Determine the (x, y) coordinate at the center of the cell enclosing the given text.  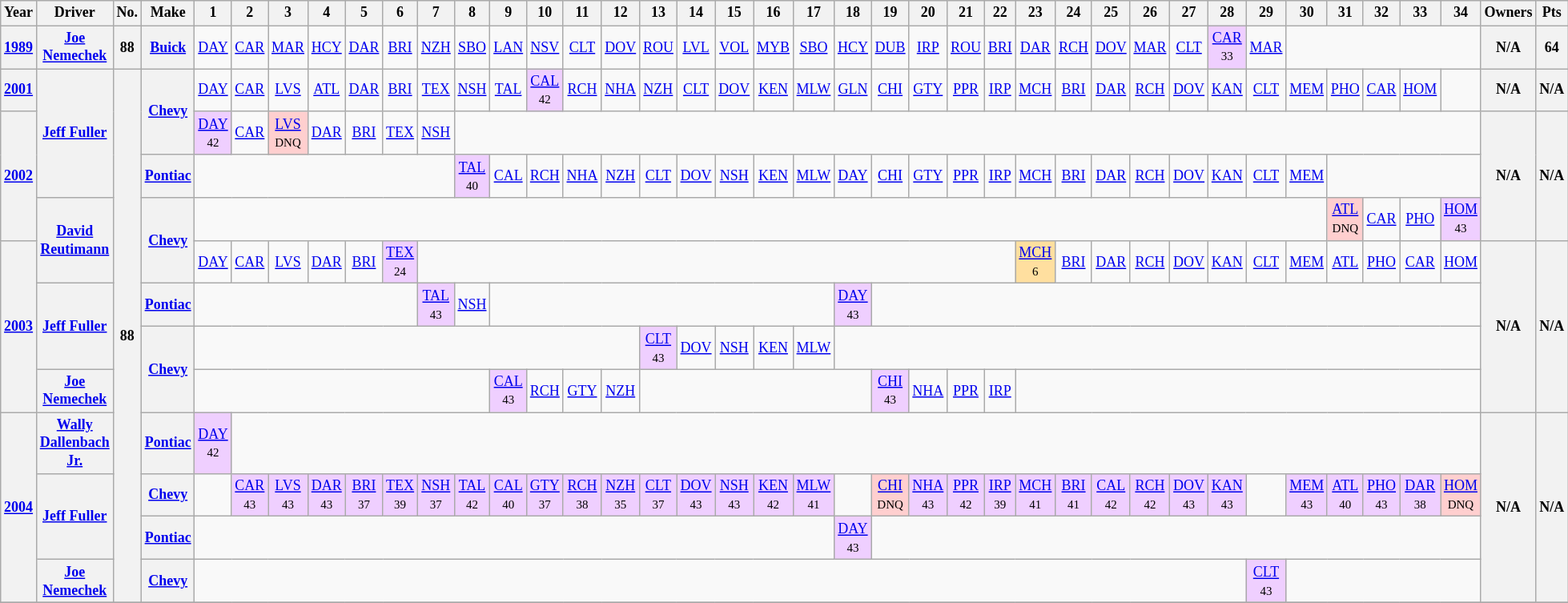
Owners (1509, 13)
KAN43 (1227, 495)
NSH43 (734, 495)
CAL40 (509, 495)
33 (1421, 13)
CAL (509, 176)
CLT37 (658, 495)
28 (1227, 13)
24 (1074, 13)
5 (364, 13)
20 (928, 13)
No. (127, 13)
NZH35 (621, 495)
CHI43 (891, 391)
TAL43 (436, 305)
TEX39 (400, 495)
LVL (696, 47)
CAL43 (509, 391)
MYB (774, 47)
22 (999, 13)
25 (1111, 13)
KEN42 (774, 495)
26 (1150, 13)
DAR43 (327, 495)
2004 (19, 508)
21 (966, 13)
64 (1552, 47)
2002 (19, 176)
GLN (854, 90)
HOM43 (1461, 219)
VOL (734, 47)
ATLDNQ (1345, 219)
MEM43 (1307, 495)
LVSDNQ (288, 133)
TAL42 (472, 495)
12 (621, 13)
11 (582, 13)
9 (509, 13)
6 (400, 13)
29 (1266, 13)
16 (774, 13)
GTY37 (545, 495)
PHO43 (1381, 495)
27 (1189, 13)
7 (436, 13)
BRI41 (1074, 495)
Pts (1552, 13)
2001 (19, 90)
CAR43 (250, 495)
8 (472, 13)
1989 (19, 47)
MCH6 (1035, 262)
30 (1307, 13)
ATL40 (1345, 495)
PPR42 (966, 495)
3 (288, 13)
MCH41 (1035, 495)
Driver (74, 13)
TAL (509, 90)
19 (891, 13)
1 (213, 13)
10 (545, 13)
David Reutimann (74, 240)
NSH37 (436, 495)
CHIDNQ (891, 495)
14 (696, 13)
Year (19, 13)
32 (1381, 13)
DUB (891, 47)
31 (1345, 13)
NHA43 (928, 495)
TEX24 (400, 262)
34 (1461, 13)
RCH38 (582, 495)
Make (168, 13)
DAR38 (1421, 495)
23 (1035, 13)
17 (814, 13)
HOMDNQ (1461, 495)
MLW41 (814, 495)
Wally Dallenbach Jr. (74, 443)
RCH42 (1150, 495)
2003 (19, 327)
Buick (168, 47)
LAN (509, 47)
13 (658, 13)
18 (854, 13)
15 (734, 13)
2 (250, 13)
LVS43 (288, 495)
CAR33 (1227, 47)
4 (327, 13)
IRP39 (999, 495)
TAL40 (472, 176)
NSV (545, 47)
BRI37 (364, 495)
